Provide the (X, Y) coordinate of the cell's center where the given text is located.  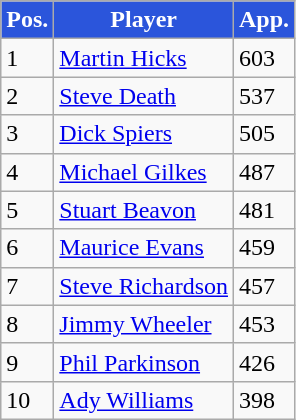
459 (264, 248)
7 (28, 286)
Dick Spiers (144, 134)
6 (28, 248)
4 (28, 172)
Michael Gilkes (144, 172)
Steve Richardson (144, 286)
Steve Death (144, 96)
398 (264, 400)
2 (28, 96)
Maurice Evans (144, 248)
453 (264, 324)
603 (264, 58)
Player (144, 20)
426 (264, 362)
Ady Williams (144, 400)
Jimmy Wheeler (144, 324)
3 (28, 134)
10 (28, 400)
Stuart Beavon (144, 210)
487 (264, 172)
537 (264, 96)
8 (28, 324)
5 (28, 210)
App. (264, 20)
1 (28, 58)
Martin Hicks (144, 58)
481 (264, 210)
457 (264, 286)
9 (28, 362)
Pos. (28, 20)
Phil Parkinson (144, 362)
505 (264, 134)
